Pinpoint the cell where the given text exists, returning its (X, Y) midpoint coordinate. 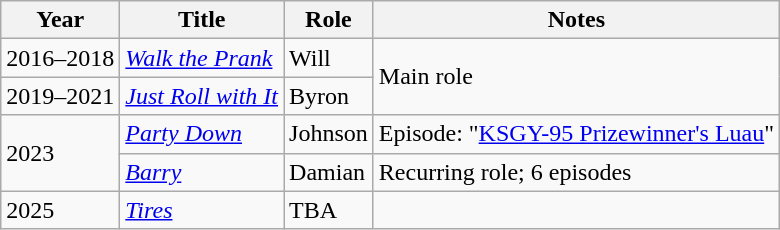
Title (202, 20)
2025 (60, 210)
Episode: "KSGY-95 Prizewinner's Luau" (576, 134)
Walk the Prank (202, 58)
2019–2021 (60, 96)
Damian (329, 172)
Notes (576, 20)
Johnson (329, 134)
Just Roll with It (202, 96)
2016–2018 (60, 58)
Year (60, 20)
Tires (202, 210)
TBA (329, 210)
2023 (60, 153)
Role (329, 20)
Party Down (202, 134)
Recurring role; 6 episodes (576, 172)
Will (329, 58)
Barry (202, 172)
Main role (576, 77)
Byron (329, 96)
